Identify which cell holds the provided text, then report its [X, Y] central coordinate. 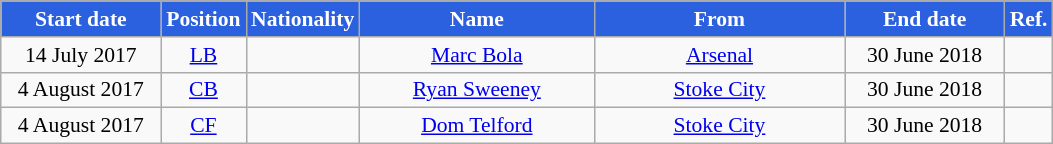
Nationality [302, 19]
Dom Telford [476, 126]
Name [476, 19]
Marc Bola [476, 55]
Arsenal [719, 55]
Ryan Sweeney [476, 90]
Ref. [1029, 19]
14 July 2017 [81, 55]
CF [204, 126]
CB [204, 90]
From [719, 19]
Position [204, 19]
Start date [81, 19]
End date [925, 19]
LB [204, 55]
